Find where the given text appears and provide that cell's center as (X, Y) coordinate. 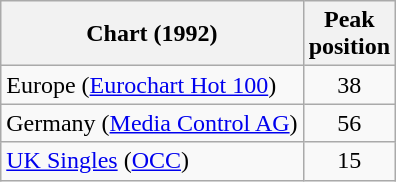
15 (349, 161)
38 (349, 85)
56 (349, 123)
Europe (Eurochart Hot 100) (152, 85)
Germany (Media Control AG) (152, 123)
Peakposition (349, 34)
UK Singles (OCC) (152, 161)
Chart (1992) (152, 34)
